Scan for the cell matching the given text and deliver its (X, Y) coordinate at center. 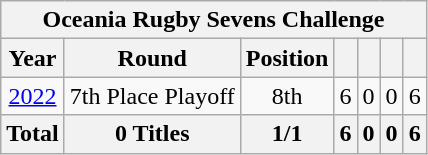
7th Place Playoff (152, 96)
8th (287, 96)
Oceania Rugby Sevens Challenge (214, 20)
Year (33, 58)
Total (33, 134)
Round (152, 58)
0 Titles (152, 134)
1/1 (287, 134)
Position (287, 58)
2022 (33, 96)
